Return the (X, Y) coordinate for the center point of the cell that contains the specified text.  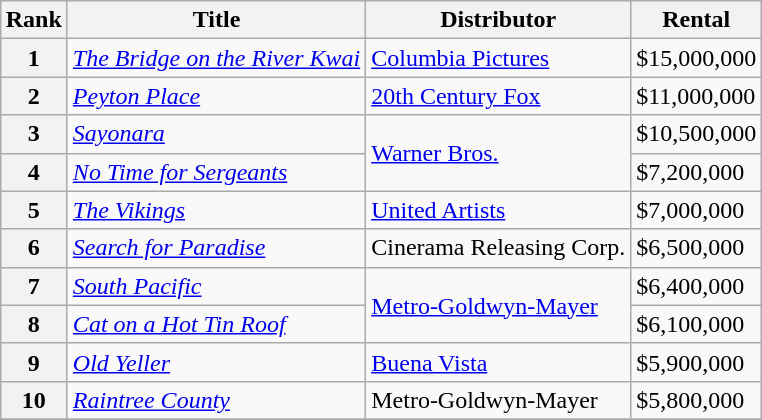
9 (34, 362)
6 (34, 248)
The Bridge on the River Kwai (216, 58)
$15,000,000 (696, 58)
Old Yeller (216, 362)
South Pacific (216, 286)
10 (34, 400)
$6,500,000 (696, 248)
1 (34, 58)
$10,500,000 (696, 134)
4 (34, 172)
Columbia Pictures (498, 58)
Cat on a Hot Tin Roof (216, 324)
Title (216, 20)
Distributor (498, 20)
Rental (696, 20)
Search for Paradise (216, 248)
$5,800,000 (696, 400)
$7,000,000 (696, 210)
$11,000,000 (696, 96)
Raintree County (216, 400)
8 (34, 324)
Warner Bros. (498, 153)
No Time for Sergeants (216, 172)
$7,200,000 (696, 172)
Buena Vista (498, 362)
Sayonara (216, 134)
20th Century Fox (498, 96)
Peyton Place (216, 96)
5 (34, 210)
United Artists (498, 210)
Cinerama Releasing Corp. (498, 248)
Rank (34, 20)
$6,100,000 (696, 324)
3 (34, 134)
7 (34, 286)
$6,400,000 (696, 286)
$5,900,000 (696, 362)
The Vikings (216, 210)
2 (34, 96)
